Return the [x, y] coordinate for the center point of the cell that contains the specified text.  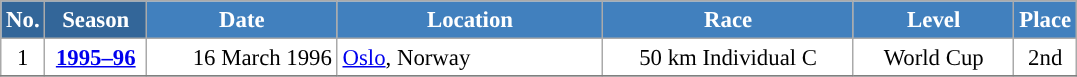
2nd [1045, 58]
50 km Individual C [728, 58]
Oslo, Norway [470, 58]
Place [1045, 20]
No. [23, 20]
16 March 1996 [242, 58]
Race [728, 20]
Date [242, 20]
Location [470, 20]
1995–96 [96, 58]
World Cup [934, 58]
1 [23, 58]
Level [934, 20]
Season [96, 20]
